From the cell containing the given text, extract its center point as [X, Y] coordinate. 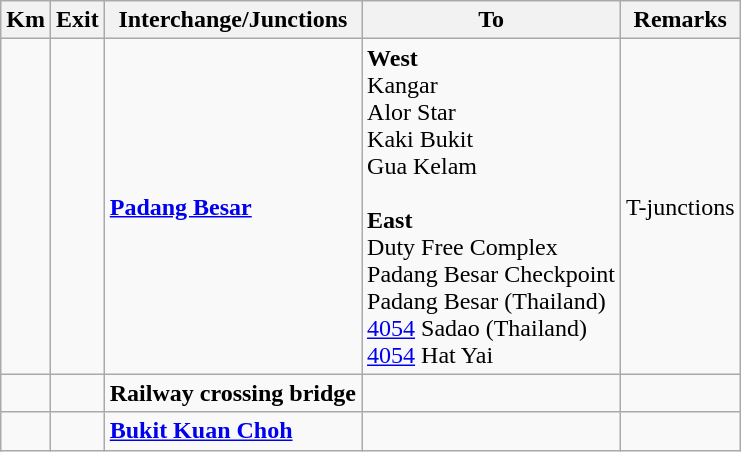
Padang Besar [232, 206]
Exit [77, 20]
T-junctions [681, 206]
Bukit Kuan Choh [232, 431]
Interchange/Junctions [232, 20]
Remarks [681, 20]
West Kangar Alor Star Kaki Bukit Gua KelamEastDuty Free ComplexPadang Besar CheckpointPadang Besar (Thailand)4054 Sadao (Thailand)4054 Hat Yai [492, 206]
To [492, 20]
Railway crossing bridge [232, 393]
Km [26, 20]
